Capture the cell that displays the provided text and extract its [x, y] central coordinate. 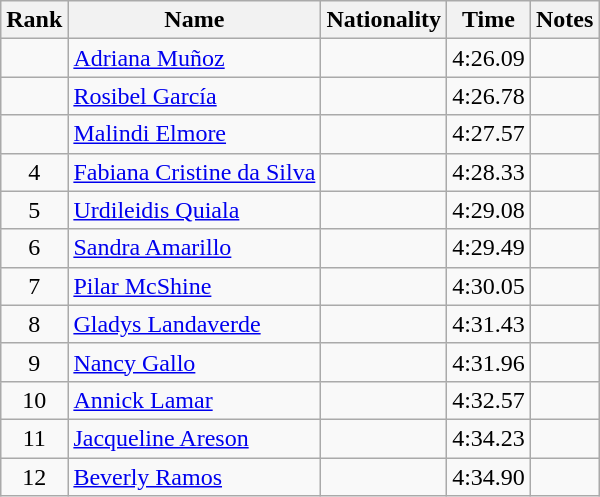
4:29.49 [489, 248]
Urdileidis Quiala [194, 210]
4:31.96 [489, 362]
Malindi Elmore [194, 134]
Adriana Muñoz [194, 58]
7 [34, 286]
4:30.05 [489, 286]
Annick Lamar [194, 400]
Rosibel García [194, 96]
Beverly Ramos [194, 477]
Time [489, 20]
Pilar McShine [194, 286]
4:27.57 [489, 134]
4:34.23 [489, 438]
10 [34, 400]
4:28.33 [489, 172]
Rank [34, 20]
Nationality [384, 20]
Jacqueline Areson [194, 438]
4:26.09 [489, 58]
Fabiana Cristine da Silva [194, 172]
4:32.57 [489, 400]
Gladys Landaverde [194, 324]
6 [34, 248]
Notes [564, 20]
12 [34, 477]
4:31.43 [489, 324]
4:34.90 [489, 477]
Sandra Amarillo [194, 248]
4:29.08 [489, 210]
Name [194, 20]
4 [34, 172]
8 [34, 324]
5 [34, 210]
Nancy Gallo [194, 362]
4:26.78 [489, 96]
11 [34, 438]
9 [34, 362]
